Extract the (x, y) coordinate from the center of the cell holding the provided text.  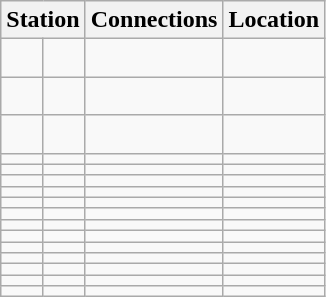
Station (43, 20)
Connections (154, 20)
Location (274, 20)
